Extract the (x, y) coordinate from the center of the cell holding the provided text.  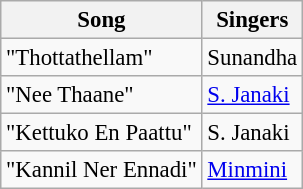
"Kettuko En Paattu" (102, 133)
"Thottathellam" (102, 58)
Singers (252, 20)
Song (102, 20)
Minmini (252, 170)
"Nee Thaane" (102, 95)
"Kannil Ner Ennadi" (102, 170)
Sunandha (252, 58)
